For the text-containing cell, return its midpoint in [x, y] coordinate format. 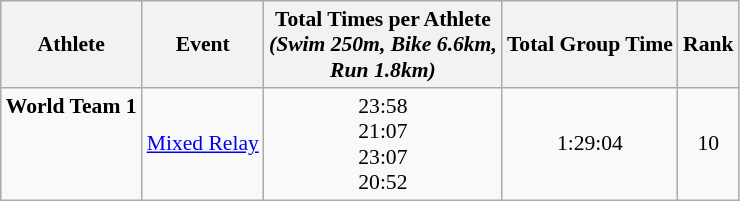
23:5821:0723:0720:52 [383, 144]
World Team 1 [72, 144]
Mixed Relay [203, 144]
Total Group Time [590, 44]
10 [708, 144]
Athlete [72, 44]
Event [203, 44]
Rank [708, 44]
1:29:04 [590, 144]
Total Times per Athlete (Swim 250m, Bike 6.6km, Run 1.8km) [383, 44]
